Pinpoint the cell where the given text exists, returning its (X, Y) midpoint coordinate. 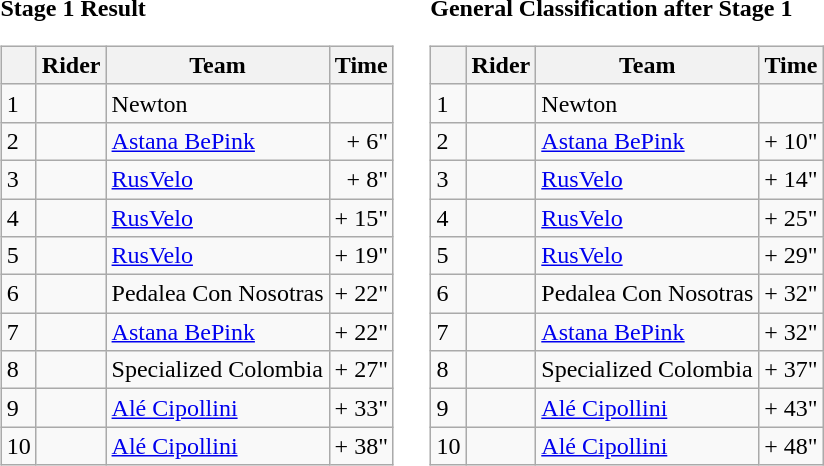
+ 6" (361, 141)
+ 25" (791, 217)
+ 10" (791, 141)
+ 38" (361, 446)
+ 48" (791, 446)
+ 14" (791, 179)
+ 43" (791, 408)
+ 37" (791, 370)
+ 29" (791, 256)
+ 8" (361, 179)
+ 15" (361, 217)
+ 27" (361, 370)
+ 19" (361, 256)
+ 33" (361, 408)
